Output the (x, y) coordinate of the center of the cell containing the given text.  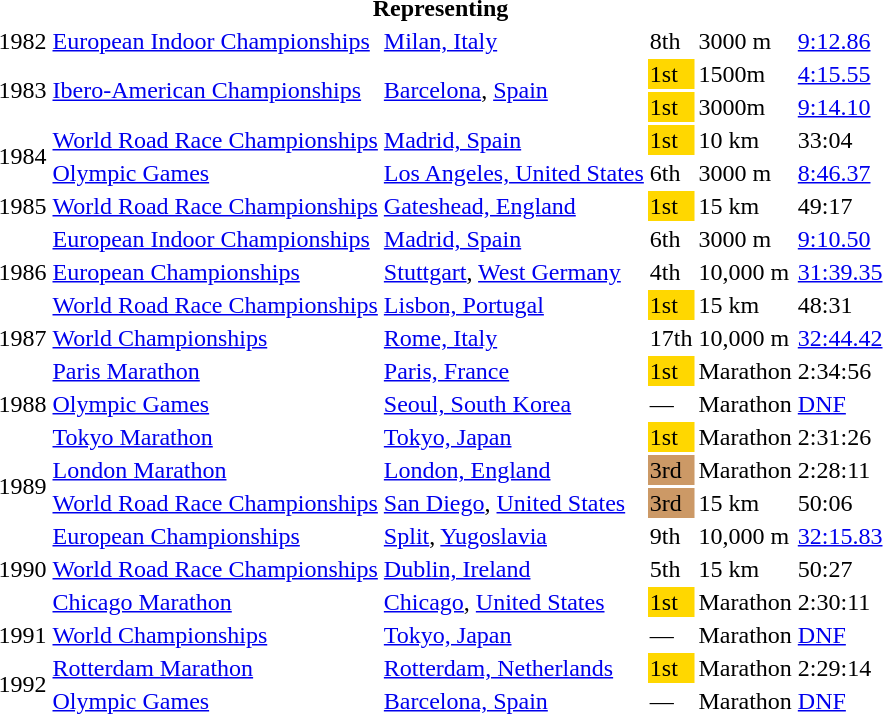
4th (671, 272)
8th (671, 41)
17th (671, 338)
10 km (745, 140)
3000m (745, 107)
1500m (745, 74)
London Marathon (215, 470)
Stuttgart, West Germany (514, 272)
Seoul, South Korea (514, 404)
Gateshead, England (514, 206)
Lisbon, Portugal (514, 305)
London, England (514, 470)
Barcelona, Spain (514, 90)
Milan, Italy (514, 41)
Dublin, Ireland (514, 569)
San Diego, United States (514, 503)
Ibero-American Championships (215, 90)
Rotterdam Marathon (215, 668)
Chicago, United States (514, 602)
9th (671, 536)
Paris, France (514, 371)
Chicago Marathon (215, 602)
Tokyo Marathon (215, 437)
5th (671, 569)
Paris Marathon (215, 371)
Rome, Italy (514, 338)
Rotterdam, Netherlands (514, 668)
Split, Yugoslavia (514, 536)
Los Angeles, United States (514, 173)
